Find where the given text appears and provide that cell's center as (X, Y) coordinate. 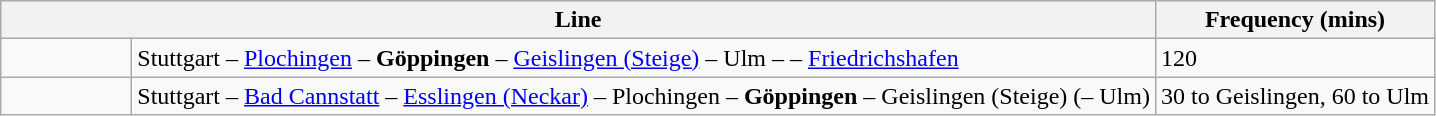
30 to Geislingen, 60 to Ulm (1294, 96)
Stuttgart – Bad Cannstatt – Esslingen (Neckar) – Plochingen – Göppingen – Geislingen (Steige) (– Ulm) (644, 96)
Line (578, 20)
120 (1294, 58)
Frequency (mins) (1294, 20)
Stuttgart – Plochingen – Göppingen – Geislingen (Steige) – Ulm – – Friedrichshafen (644, 58)
